Output the (x, y) coordinate of the center of the cell containing the given text.  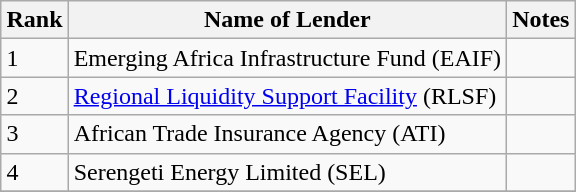
1 (34, 58)
Notes (541, 20)
Serengeti Energy Limited (SEL) (287, 172)
Rank (34, 20)
African Trade Insurance Agency (ATI) (287, 134)
4 (34, 172)
Name of Lender (287, 20)
Regional Liquidity Support Facility (RLSF) (287, 96)
2 (34, 96)
Emerging Africa Infrastructure Fund (EAIF) (287, 58)
3 (34, 134)
